Search for the cell housing the specified text and yield its [x, y] center coordinate. 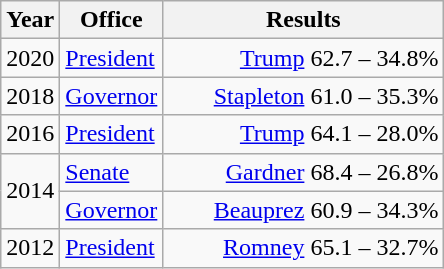
Romney 65.1 – 32.7% [304, 248]
Trump 64.1 – 28.0% [304, 134]
Stapleton 61.0 – 35.3% [304, 96]
Beauprez 60.9 – 34.3% [304, 210]
Year [30, 20]
2016 [30, 134]
2018 [30, 96]
2012 [30, 248]
Results [304, 20]
Senate [112, 172]
Trump 62.7 – 34.8% [304, 58]
2020 [30, 58]
Office [112, 20]
2014 [30, 191]
Gardner 68.4 – 26.8% [304, 172]
